Return the (x, y) coordinate for the center point of the cell that contains the specified text.  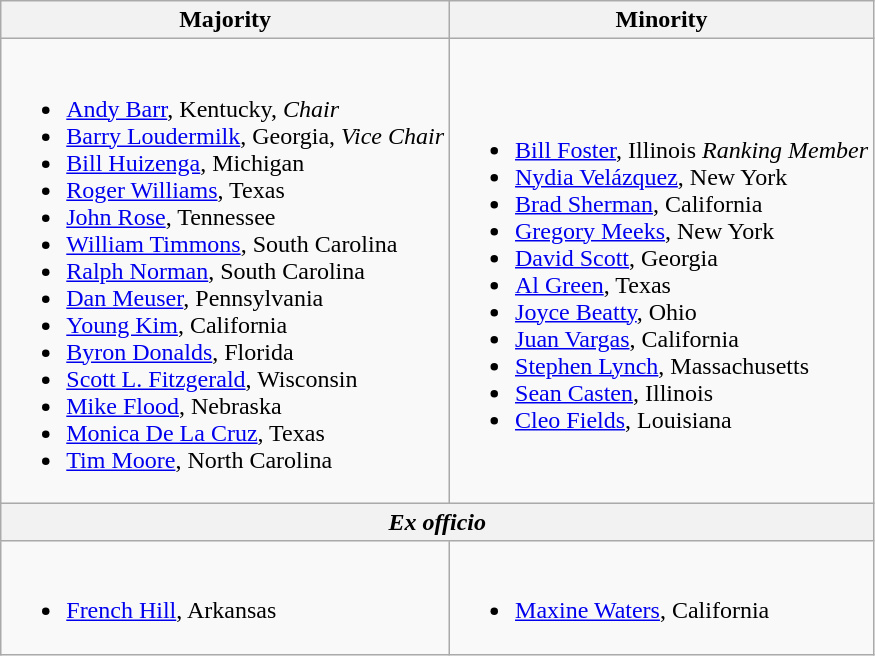
Majority (226, 20)
Maxine Waters, California (662, 598)
Ex officio (438, 522)
Minority (662, 20)
French Hill, Arkansas (226, 598)
